Determine the (x, y) coordinate at the center of the cell enclosing the given text.  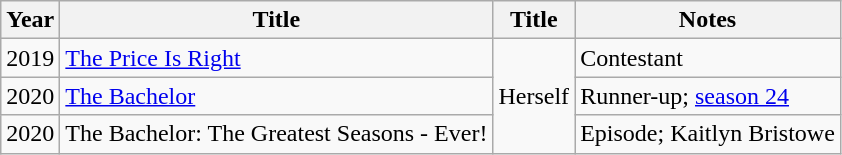
The Bachelor (276, 96)
Herself (534, 96)
2019 (30, 58)
Contestant (708, 58)
Runner-up; season 24 (708, 96)
Episode; Kaitlyn Bristowe (708, 134)
The Bachelor: The Greatest Seasons - Ever! (276, 134)
Notes (708, 20)
Year (30, 20)
The Price Is Right (276, 58)
